Extract the [X, Y] coordinate from the center of the cell holding the provided text.  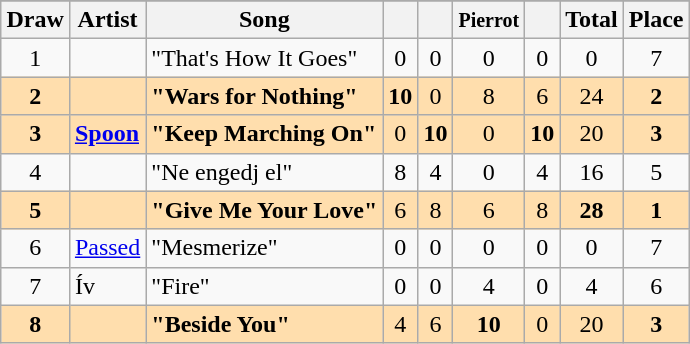
"Give Me Your Love" [264, 210]
"Fire" [264, 286]
"That's How It Goes" [264, 58]
"Ne engedj el" [264, 172]
Draw [35, 20]
24 [592, 96]
Artist [107, 20]
"Keep Marching On" [264, 134]
Ív [107, 286]
"Mesmerize" [264, 248]
Spoon [107, 134]
"Beside You" [264, 324]
Pierrot [489, 20]
"Wars for Nothing" [264, 96]
Passed [107, 248]
28 [592, 210]
Place [656, 20]
Song [264, 20]
Total [592, 20]
16 [592, 172]
